Detect which cell encompasses the target text, then output its (X, Y) center coordinate. 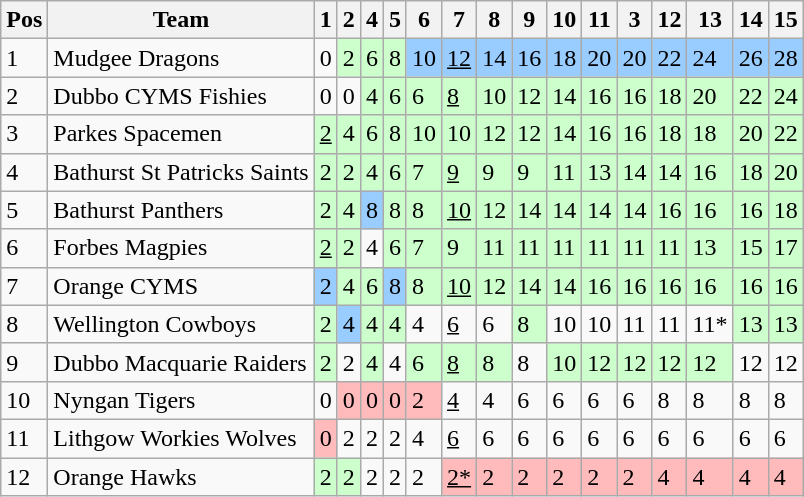
Team (181, 20)
Forbes Magpies (181, 248)
Dubbo Macquarie Raiders (181, 362)
Lithgow Workies Wolves (181, 438)
Bathurst St Patricks Saints (181, 172)
17 (786, 248)
2* (460, 477)
Wellington Cowboys (181, 324)
Bathurst Panthers (181, 210)
Pos (24, 20)
Nyngan Tigers (181, 400)
Parkes Spacemen (181, 134)
28 (786, 58)
Dubbo CYMS Fishies (181, 96)
11* (710, 324)
Orange CYMS (181, 286)
Mudgee Dragons (181, 58)
26 (750, 58)
Orange Hawks (181, 477)
